For the text-containing cell, return its midpoint in [X, Y] coordinate format. 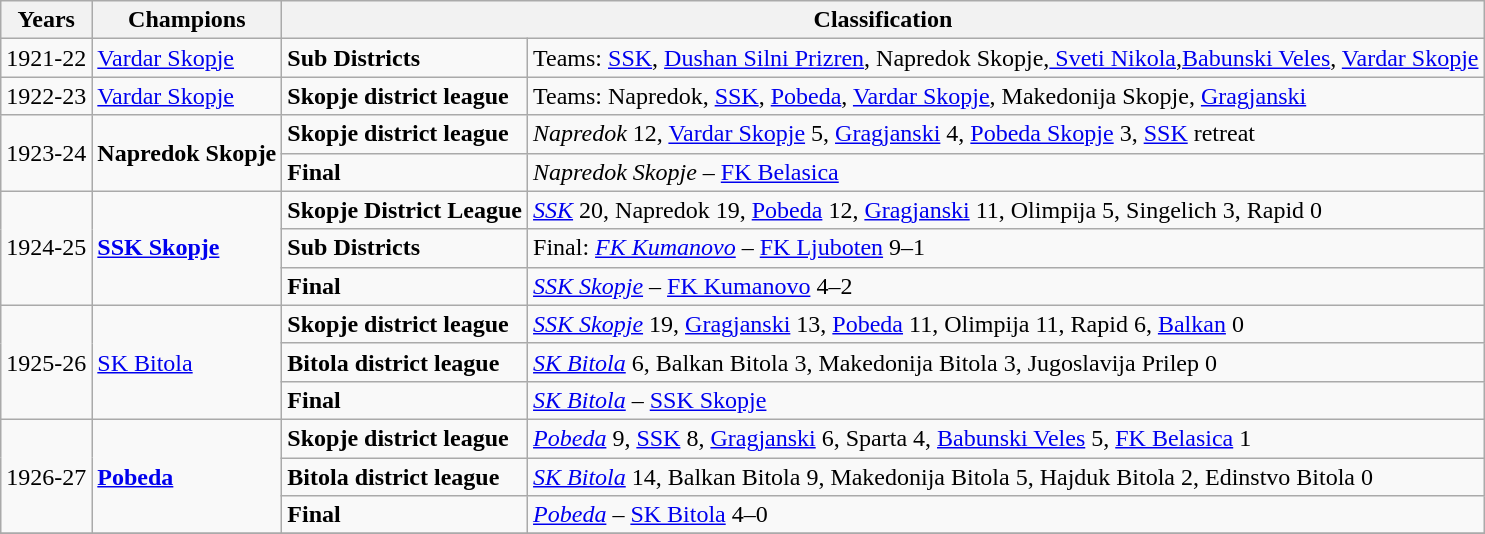
Classification [883, 20]
1925-26 [46, 362]
SSK Skopje [187, 248]
Teams: SSK, Dushan Silni Prizren, Napredok Skopje, Sveti Nikola,Babunski Veles, Vardar Skopje [1006, 58]
SK Bitola – SSK Skopje [1006, 400]
SK Bitola 6, Balkan Bitola 3, Makedonija Bitola 3, Jugoslavija Prilep 0 [1006, 362]
Teams: Napredok, SSK, Pobeda, Vardar Skopje, Makedonija Skopje, Gragjanski [1006, 96]
Pobeda 9, SSK 8, Gragjanski 6, Sparta 4, Babunski Veles 5, FK Belasica 1 [1006, 438]
Skopje District League [405, 210]
1921-22 [46, 58]
Final: FK Kumanovo – FK Ljuboten 9–1 [1006, 248]
SK Bitola 14, Balkan Bitola 9, Makedonija Bitola 5, Hajduk Bitola 2, Edinstvo Bitola 0 [1006, 477]
1922-23 [46, 96]
SSK 20, Napredok 19, Pobeda 12, Gragjanski 11, Olimpija 5, Singelich 3, Rapid 0 [1006, 210]
SSK Skopje – FK Kumanovo 4–2 [1006, 286]
Champions [187, 20]
Pobeda – SK Bitola 4–0 [1006, 515]
Napredok Skopje [187, 153]
Napredok 12, Vardar Skopje 5, Gragjanski 4, Pobeda Skopje 3, SSK retreat [1006, 134]
SK Bitola [187, 362]
Years [46, 20]
SSK Skopje 19, Gragjanski 13, Pobeda 11, Olimpija 11, Rapid 6, Balkan 0 [1006, 324]
Pobeda [187, 476]
1926-27 [46, 476]
1923-24 [46, 153]
Napredok Skopje – FK Belasica [1006, 172]
1924-25 [46, 248]
